For the text-containing cell, return its midpoint in [X, Y] coordinate format. 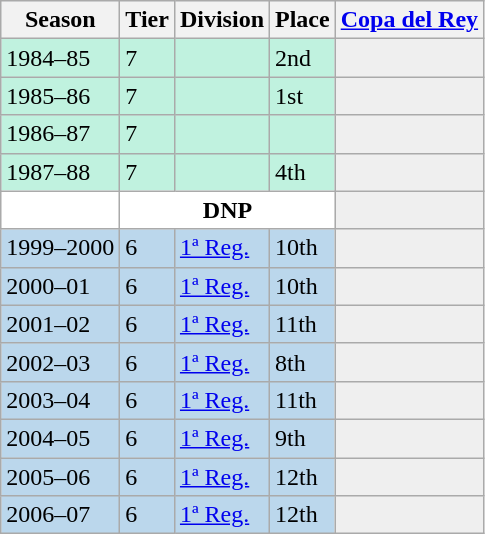
DNP [228, 210]
Place [303, 20]
2002–03 [60, 362]
2005–06 [60, 477]
1985–86 [60, 96]
2000–01 [60, 286]
2001–02 [60, 324]
2nd [303, 58]
1986–87 [60, 134]
2003–04 [60, 400]
Division [222, 20]
8th [303, 362]
Copa del Rey [409, 20]
1987–88 [60, 172]
1st [303, 96]
Tier [148, 20]
2006–07 [60, 515]
9th [303, 438]
2004–05 [60, 438]
4th [303, 172]
1999–2000 [60, 248]
1984–85 [60, 58]
Season [60, 20]
